Provide the [X, Y] coordinate of the cell's center where the given text is located.  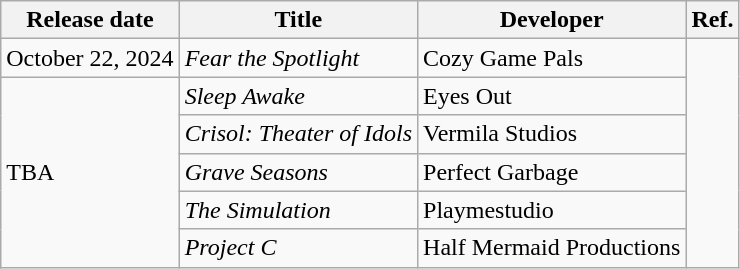
Perfect Garbage [552, 172]
Grave Seasons [298, 172]
Crisol: Theater of Idols [298, 134]
October 22, 2024 [90, 58]
Eyes Out [552, 96]
Developer [552, 20]
Sleep Awake [298, 96]
Fear the Spotlight [298, 58]
The Simulation [298, 210]
Project C [298, 248]
TBA [90, 172]
Title [298, 20]
Ref. [712, 20]
Cozy Game Pals [552, 58]
Half Mermaid Productions [552, 248]
Playmestudio [552, 210]
Vermila Studios [552, 134]
Release date [90, 20]
